Return the [x, y] coordinate for the center point of the cell that contains the specified text.  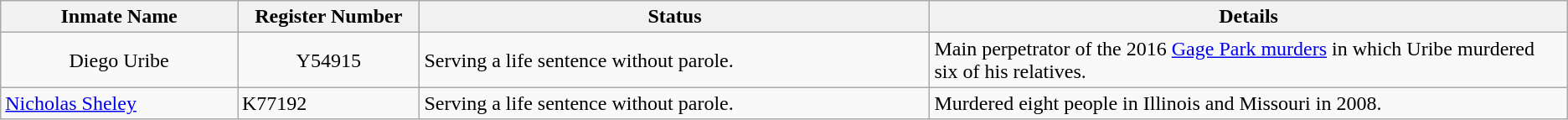
Inmate Name [119, 17]
Nicholas Sheley [119, 103]
Murdered eight people in Illinois and Missouri in 2008. [1248, 103]
Register Number [328, 17]
Main perpetrator of the 2016 Gage Park murders in which Uribe murdered six of his relatives. [1248, 60]
Y54915 [328, 60]
Diego Uribe [119, 60]
K77192 [328, 103]
Status [675, 17]
Details [1248, 17]
